Locate the cell with the specified text and output its (X, Y) center coordinate. 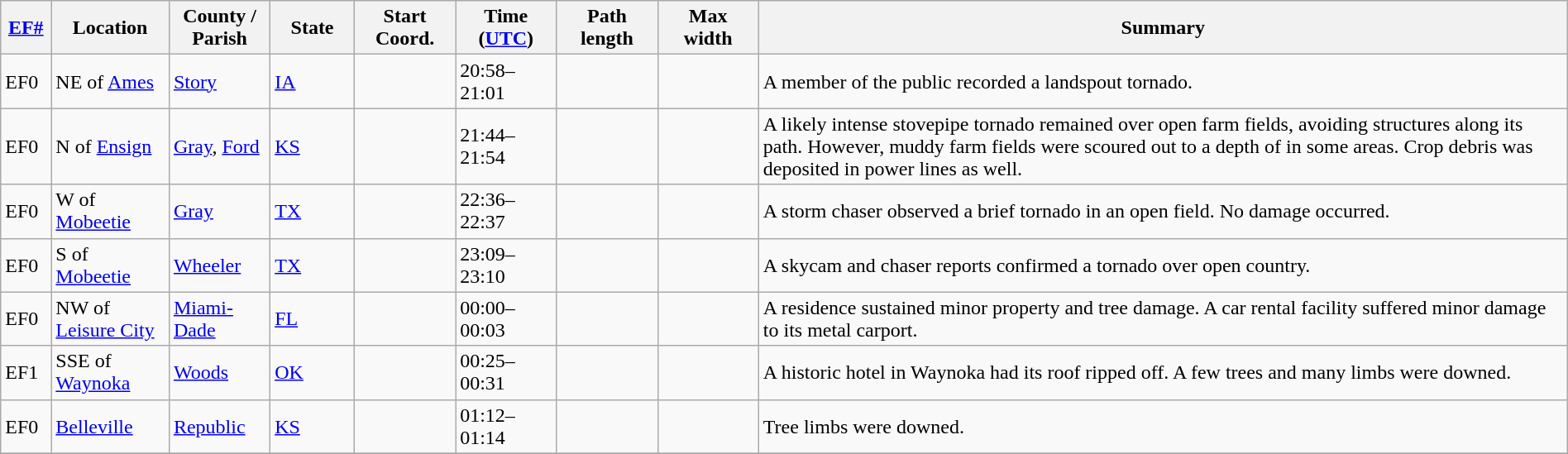
A skycam and chaser reports confirmed a tornado over open country. (1163, 265)
OK (313, 372)
Path length (607, 28)
State (313, 28)
A residence sustained minor property and tree damage. A car rental facility suffered minor damage to its metal carport. (1163, 319)
Wheeler (219, 265)
22:36–22:37 (506, 212)
NE of Ames (111, 81)
Story (219, 81)
Max width (708, 28)
IA (313, 81)
NW of Leisure City (111, 319)
00:25–00:31 (506, 372)
Woods (219, 372)
EF1 (26, 372)
Gray (219, 212)
N of Ensign (111, 146)
Time (UTC) (506, 28)
EF# (26, 28)
Belleville (111, 427)
S of Mobeetie (111, 265)
23:09–23:10 (506, 265)
A member of the public recorded a landspout tornado. (1163, 81)
SSE of Waynoka (111, 372)
Republic (219, 427)
Start Coord. (404, 28)
Location (111, 28)
Tree limbs were downed. (1163, 427)
County / Parish (219, 28)
Miami-Dade (219, 319)
20:58–21:01 (506, 81)
A storm chaser observed a brief tornado in an open field. No damage occurred. (1163, 212)
FL (313, 319)
A historic hotel in Waynoka had its roof ripped off. A few trees and many limbs were downed. (1163, 372)
21:44–21:54 (506, 146)
01:12–01:14 (506, 427)
Gray, Ford (219, 146)
W of Mobeetie (111, 212)
00:00–00:03 (506, 319)
Summary (1163, 28)
